Return the (X, Y) coordinate for the center point of the cell that contains the specified text.  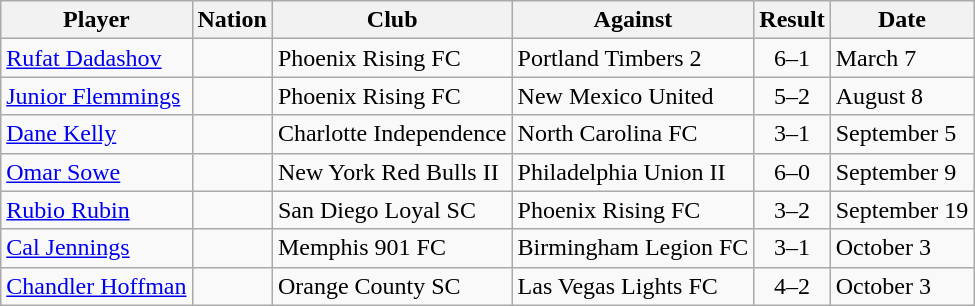
North Carolina FC (633, 134)
San Diego Loyal SC (392, 210)
New York Red Bulls II (392, 172)
September 5 (902, 134)
5–2 (792, 96)
Philadelphia Union II (633, 172)
Against (633, 20)
Player (96, 20)
September 19 (902, 210)
New Mexico United (633, 96)
4–2 (792, 286)
March 7 (902, 58)
Rufat Dadashov (96, 58)
Junior Flemmings (96, 96)
6–1 (792, 58)
Omar Sowe (96, 172)
Chandler Hoffman (96, 286)
August 8 (902, 96)
Birmingham Legion FC (633, 248)
Nation (232, 20)
Orange County SC (392, 286)
Memphis 901 FC (392, 248)
Cal Jennings (96, 248)
Date (902, 20)
3–2 (792, 210)
Club (392, 20)
Las Vegas Lights FC (633, 286)
6–0 (792, 172)
Portland Timbers 2 (633, 58)
Result (792, 20)
Charlotte Independence (392, 134)
September 9 (902, 172)
Dane Kelly (96, 134)
Rubio Rubin (96, 210)
